For the text-containing cell, return its midpoint in (x, y) coordinate format. 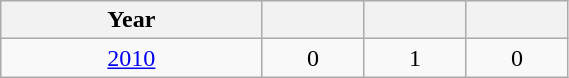
Year (132, 20)
1 (415, 58)
2010 (132, 58)
